Return the (x, y) coordinate for the center point of the cell that contains the specified text.  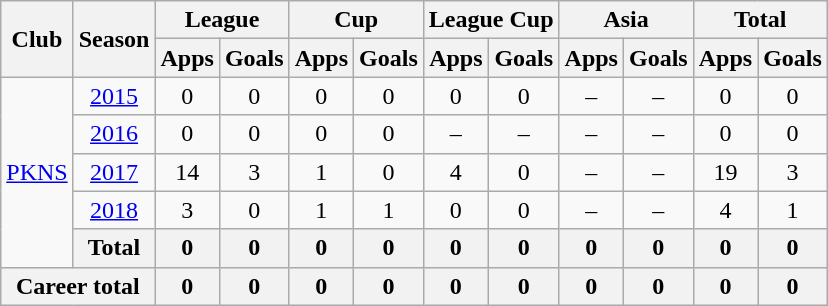
2017 (114, 172)
2016 (114, 134)
Cup (356, 20)
League (222, 20)
2015 (114, 96)
PKNS (37, 172)
Season (114, 39)
Career total (78, 286)
League Cup (491, 20)
19 (725, 172)
2018 (114, 210)
Asia (626, 20)
14 (187, 172)
Club (37, 39)
